Locate the cell with the specified text and output its (X, Y) center coordinate. 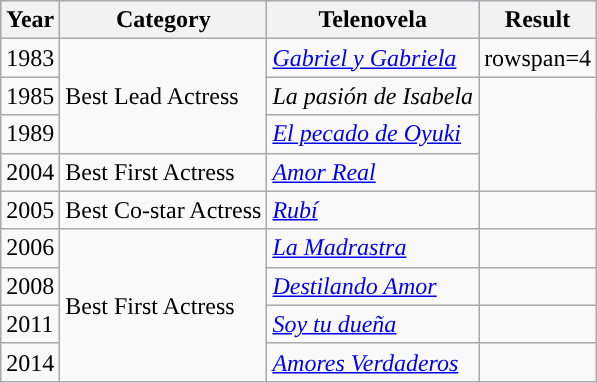
Telenovela (373, 20)
La Madrastra (373, 248)
2008 (30, 286)
2004 (30, 172)
1989 (30, 134)
1985 (30, 96)
rowspan=4 (538, 58)
2006 (30, 248)
Best Co-star Actress (164, 210)
Soy tu dueña (373, 324)
Category (164, 20)
Amores Verdaderos (373, 362)
2014 (30, 362)
2011 (30, 324)
Amor Real (373, 172)
Best Lead Actress (164, 96)
El pecado de Oyuki (373, 134)
2005 (30, 210)
Rubí (373, 210)
Year (30, 20)
1983 (30, 58)
Gabriel y Gabriela (373, 58)
Result (538, 20)
La pasión de Isabela (373, 96)
Destilando Amor (373, 286)
